Identify which cell holds the provided text, then report its [x, y] central coordinate. 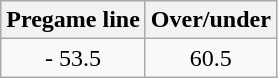
Pregame line [74, 20]
60.5 [210, 58]
Over/under [210, 20]
- 53.5 [74, 58]
